From the cell containing the given text, extract its center point as (x, y) coordinate. 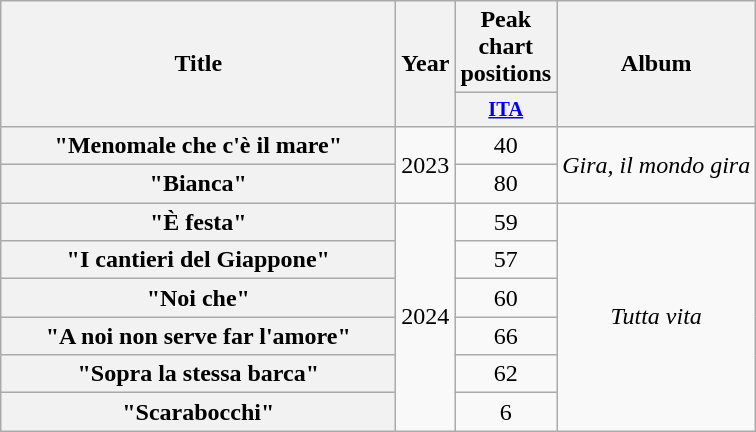
57 (506, 260)
6 (506, 412)
66 (506, 336)
2023 (426, 164)
"I cantieri del Giappone" (198, 260)
"Menomale che c'è il mare" (198, 145)
59 (506, 222)
"Sopra la stessa barca" (198, 374)
"A noi non serve far l'amore" (198, 336)
Year (426, 64)
Tutta vita (656, 317)
80 (506, 184)
"Noi che" (198, 298)
Gira, il mondo gira (656, 164)
Title (198, 64)
"È festa" (198, 222)
"Scarabocchi" (198, 412)
62 (506, 374)
60 (506, 298)
Album (656, 64)
40 (506, 145)
2024 (426, 317)
Peak chart positions (506, 47)
"Bianca" (198, 184)
ITA (506, 110)
